Detect which cell encompasses the target text, then output its (X, Y) center coordinate. 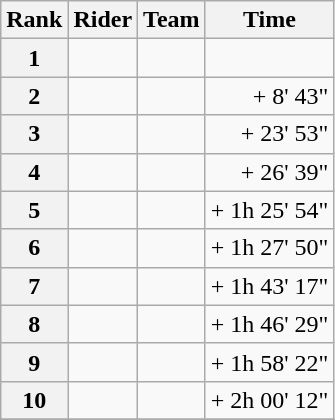
+ 23' 53" (270, 134)
Team (172, 20)
Rank (34, 20)
10 (34, 400)
Rider (103, 20)
7 (34, 286)
4 (34, 172)
+ 1h 27' 50" (270, 248)
8 (34, 324)
Time (270, 20)
+ 1h 43' 17" (270, 286)
9 (34, 362)
+ 26' 39" (270, 172)
2 (34, 96)
1 (34, 58)
6 (34, 248)
+ 1h 46' 29" (270, 324)
+ 1h 25' 54" (270, 210)
3 (34, 134)
+ 1h 58' 22" (270, 362)
5 (34, 210)
+ 2h 00' 12" (270, 400)
+ 8' 43" (270, 96)
